Search for the cell housing the specified text and yield its (X, Y) center coordinate. 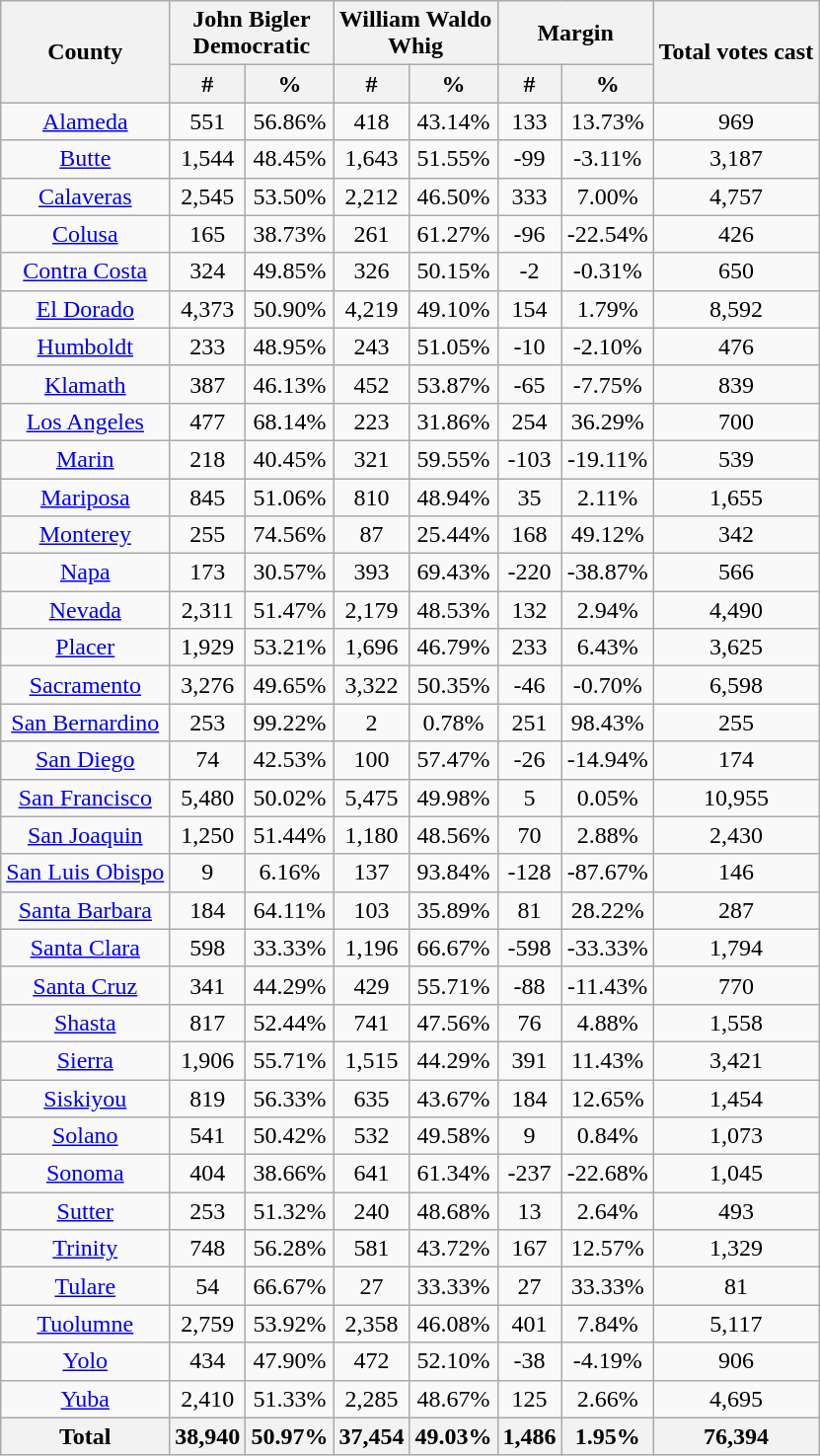
48.94% (454, 497)
700 (736, 421)
Placer (85, 648)
154 (529, 309)
Colusa (85, 234)
477 (207, 421)
261 (371, 234)
38,940 (207, 1436)
San Joaquin (85, 835)
53.87% (454, 384)
San Diego (85, 760)
Sacramento (85, 685)
4,373 (207, 309)
2.11% (608, 497)
-26 (529, 760)
48.53% (454, 610)
2,759 (207, 1324)
132 (529, 610)
El Dorado (85, 309)
3,276 (207, 685)
37,454 (371, 1436)
819 (207, 1099)
770 (736, 985)
1.79% (608, 309)
287 (736, 910)
251 (529, 723)
San Luis Obispo (85, 873)
Yolo (85, 1361)
8,592 (736, 309)
2,285 (371, 1399)
137 (371, 873)
35 (529, 497)
74 (207, 760)
46.79% (454, 648)
1,486 (529, 1436)
51.44% (290, 835)
59.55% (454, 459)
174 (736, 760)
173 (207, 573)
William WaldoWhig (415, 34)
76 (529, 1023)
49.58% (454, 1136)
64.11% (290, 910)
53.50% (290, 196)
76,394 (736, 1436)
434 (207, 1361)
1,073 (736, 1136)
John BiglerDemocratic (252, 34)
Trinity (85, 1249)
50.97% (290, 1436)
48.56% (454, 835)
2.66% (608, 1399)
817 (207, 1023)
1.95% (608, 1436)
635 (371, 1099)
1,696 (371, 648)
-99 (529, 159)
6.16% (290, 873)
10,955 (736, 798)
Sonoma (85, 1174)
6,598 (736, 685)
342 (736, 535)
4,490 (736, 610)
28.22% (608, 910)
3,187 (736, 159)
2,545 (207, 196)
50.15% (454, 271)
43.72% (454, 1249)
1,906 (207, 1060)
49.10% (454, 309)
-10 (529, 346)
56.28% (290, 1249)
387 (207, 384)
551 (207, 121)
2,179 (371, 610)
61.27% (454, 234)
1,544 (207, 159)
125 (529, 1399)
133 (529, 121)
5,480 (207, 798)
49.98% (454, 798)
Calaveras (85, 196)
49.85% (290, 271)
43.14% (454, 121)
-38 (529, 1361)
56.33% (290, 1099)
1,929 (207, 648)
56.86% (290, 121)
Los Angeles (85, 421)
2.94% (608, 610)
1,196 (371, 948)
Tuolumne (85, 1324)
Total (85, 1436)
13 (529, 1211)
168 (529, 535)
969 (736, 121)
1,045 (736, 1174)
54 (207, 1286)
Margin (575, 34)
2,311 (207, 610)
6.43% (608, 648)
1,794 (736, 948)
452 (371, 384)
218 (207, 459)
52.44% (290, 1023)
51.05% (454, 346)
51.47% (290, 610)
4,695 (736, 1399)
326 (371, 271)
-87.67% (608, 873)
35.89% (454, 910)
243 (371, 346)
2.64% (608, 1211)
36.29% (608, 421)
12.57% (608, 1249)
-38.87% (608, 573)
50.02% (290, 798)
Tulare (85, 1286)
146 (736, 873)
Humboldt (85, 346)
48.68% (454, 1211)
1,180 (371, 835)
County (85, 51)
240 (371, 1211)
-220 (529, 573)
641 (371, 1174)
401 (529, 1324)
-0.31% (608, 271)
Sutter (85, 1211)
1,250 (207, 835)
70 (529, 835)
650 (736, 271)
0.84% (608, 1136)
50.42% (290, 1136)
51.32% (290, 1211)
391 (529, 1060)
100 (371, 760)
42.53% (290, 760)
Alameda (85, 121)
472 (371, 1361)
-96 (529, 234)
-3.11% (608, 159)
5 (529, 798)
Sierra (85, 1060)
-4.19% (608, 1361)
167 (529, 1249)
-33.33% (608, 948)
51.33% (290, 1399)
61.34% (454, 1174)
Klamath (85, 384)
3,322 (371, 685)
1,655 (736, 497)
748 (207, 1249)
1,454 (736, 1099)
74.56% (290, 535)
50.90% (290, 309)
38.66% (290, 1174)
50.35% (454, 685)
-22.68% (608, 1174)
0.05% (608, 798)
-2.10% (608, 346)
3,625 (736, 648)
532 (371, 1136)
5,117 (736, 1324)
93.84% (454, 873)
7.84% (608, 1324)
-0.70% (608, 685)
4,219 (371, 309)
53.21% (290, 648)
53.92% (290, 1324)
San Francisco (85, 798)
598 (207, 948)
2,430 (736, 835)
Butte (85, 159)
4,757 (736, 196)
13.73% (608, 121)
99.22% (290, 723)
87 (371, 535)
741 (371, 1023)
566 (736, 573)
57.47% (454, 760)
48.45% (290, 159)
1,643 (371, 159)
Monterey (85, 535)
1,329 (736, 1249)
321 (371, 459)
541 (207, 1136)
Napa (85, 573)
-46 (529, 685)
49.12% (608, 535)
-11.43% (608, 985)
San Bernardino (85, 723)
49.65% (290, 685)
46.50% (454, 196)
12.65% (608, 1099)
Santa Barbara (85, 910)
Marin (85, 459)
Santa Cruz (85, 985)
254 (529, 421)
-88 (529, 985)
49.03% (454, 1436)
Santa Clara (85, 948)
-14.94% (608, 760)
Mariposa (85, 497)
-19.11% (608, 459)
-237 (529, 1174)
393 (371, 573)
2 (371, 723)
7.00% (608, 196)
0.78% (454, 723)
2,212 (371, 196)
68.14% (290, 421)
493 (736, 1211)
5,475 (371, 798)
40.45% (290, 459)
30.57% (290, 573)
476 (736, 346)
165 (207, 234)
810 (371, 497)
Siskiyou (85, 1099)
25.44% (454, 535)
2.88% (608, 835)
906 (736, 1361)
Shasta (85, 1023)
51.55% (454, 159)
333 (529, 196)
Contra Costa (85, 271)
-22.54% (608, 234)
1,515 (371, 1060)
Yuba (85, 1399)
581 (371, 1249)
103 (371, 910)
69.43% (454, 573)
2,410 (207, 1399)
31.86% (454, 421)
429 (371, 985)
539 (736, 459)
Total votes cast (736, 51)
2,358 (371, 1324)
324 (207, 271)
4.88% (608, 1023)
46.08% (454, 1324)
-103 (529, 459)
341 (207, 985)
52.10% (454, 1361)
98.43% (608, 723)
43.67% (454, 1099)
426 (736, 234)
47.56% (454, 1023)
Nevada (85, 610)
-7.75% (608, 384)
839 (736, 384)
46.13% (290, 384)
-65 (529, 384)
223 (371, 421)
Solano (85, 1136)
845 (207, 497)
-2 (529, 271)
3,421 (736, 1060)
-598 (529, 948)
11.43% (608, 1060)
1,558 (736, 1023)
418 (371, 121)
-128 (529, 873)
48.67% (454, 1399)
38.73% (290, 234)
48.95% (290, 346)
47.90% (290, 1361)
51.06% (290, 497)
404 (207, 1174)
